Find where the given text appears and provide that cell's center as (x, y) coordinate. 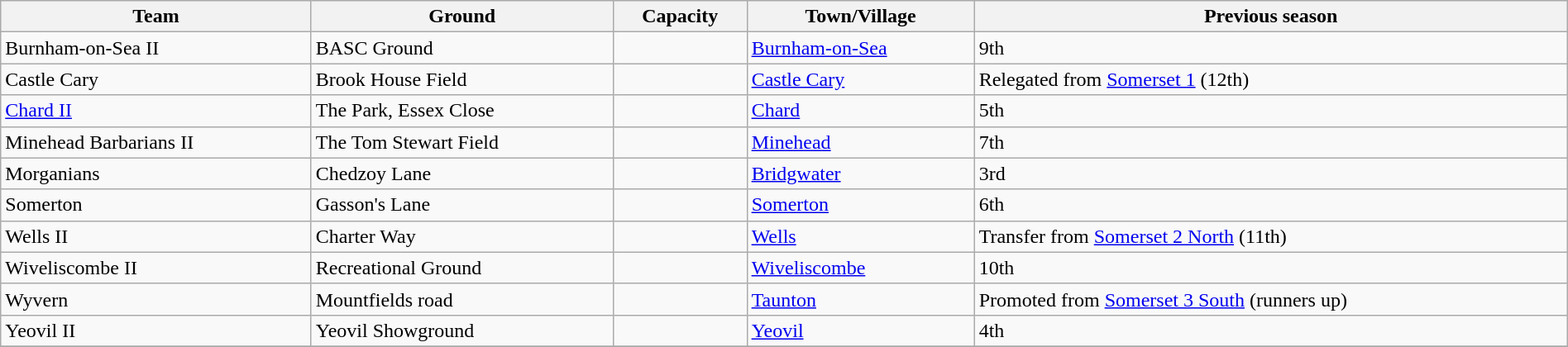
Team (155, 17)
Wells (860, 236)
10th (1270, 268)
Chard II (155, 111)
Brook House Field (461, 79)
Wyvern (155, 299)
Capacity (680, 17)
Recreational Ground (461, 268)
Morganians (155, 173)
Chard (860, 111)
6th (1270, 205)
Minehead Barbarians II (155, 142)
Wiveliscombe (860, 268)
Minehead (860, 142)
The Park, Essex Close (461, 111)
Burnham-on-Sea II (155, 48)
7th (1270, 142)
Gasson's Lane (461, 205)
Wiveliscombe II (155, 268)
5th (1270, 111)
Wells II (155, 236)
Yeovil II (155, 330)
9th (1270, 48)
Burnham-on-Sea (860, 48)
Promoted from Somerset 3 South (runners up) (1270, 299)
Charter Way (461, 236)
Mountfields road (461, 299)
The Tom Stewart Field (461, 142)
Taunton (860, 299)
Yeovil (860, 330)
Ground (461, 17)
Relegated from Somerset 1 (12th) (1270, 79)
4th (1270, 330)
Previous season (1270, 17)
Chedzoy Lane (461, 173)
Town/Village (860, 17)
Yeovil Showground (461, 330)
BASC Ground (461, 48)
Transfer from Somerset 2 North (11th) (1270, 236)
Bridgwater (860, 173)
3rd (1270, 173)
